Search for the cell housing the specified text and yield its [x, y] center coordinate. 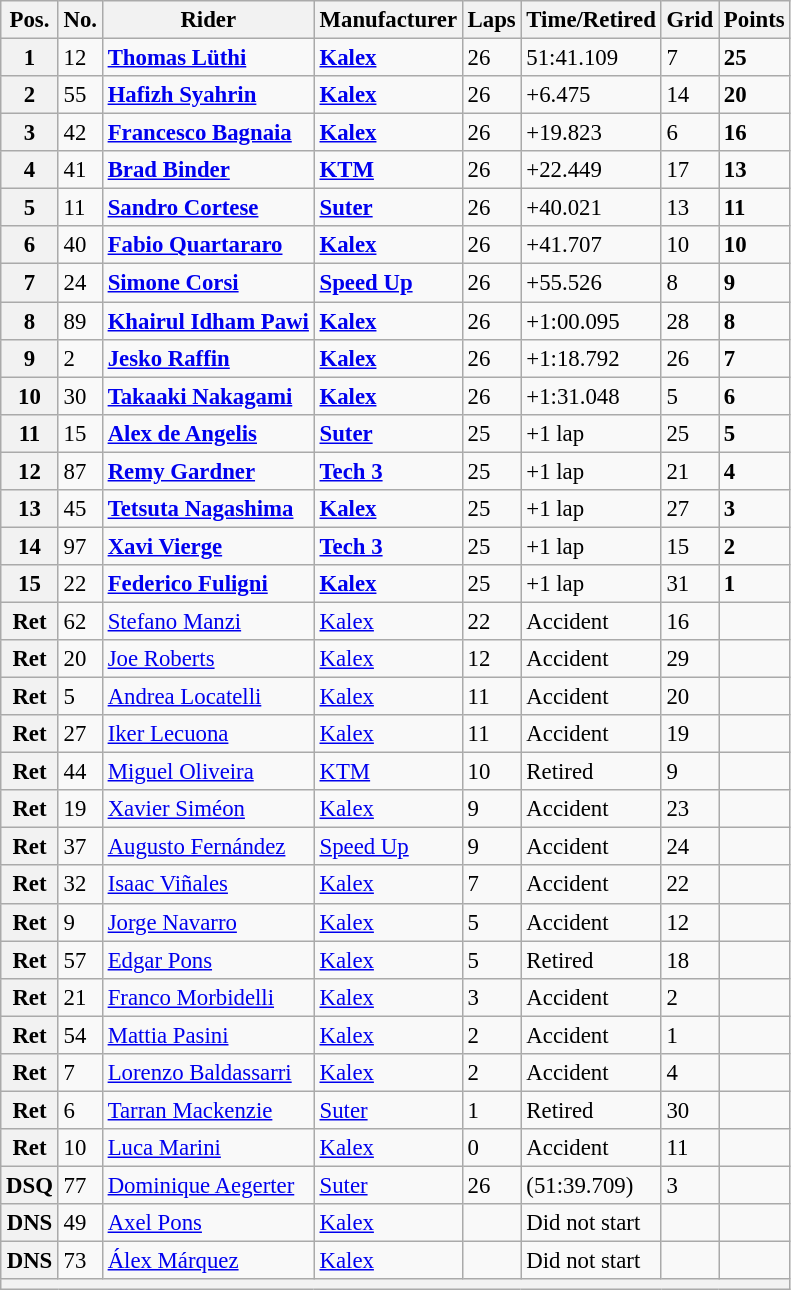
32 [80, 885]
37 [80, 847]
Simone Corsi [208, 283]
97 [80, 546]
+1:00.095 [591, 321]
17 [690, 170]
29 [690, 659]
+22.449 [591, 170]
44 [80, 772]
Francesco Bagnaia [208, 133]
Stefano Manzi [208, 621]
41 [80, 170]
Khairul Idham Pawi [208, 321]
Jorge Navarro [208, 922]
Álex Márquez [208, 1261]
Isaac Viñales [208, 885]
Federico Fuligni [208, 584]
Andrea Locatelli [208, 697]
Remy Gardner [208, 471]
57 [80, 960]
No. [80, 20]
0 [492, 1148]
+1:31.048 [591, 396]
Points [754, 20]
Edgar Pons [208, 960]
(51:39.709) [591, 1185]
Hafizh Syahrin [208, 95]
23 [690, 809]
+40.021 [591, 208]
55 [80, 95]
42 [80, 133]
40 [80, 245]
Xavi Vierge [208, 546]
Rider [208, 20]
Luca Marini [208, 1148]
Manufacturer [388, 20]
Takaaki Nakagami [208, 396]
Dominique Aegerter [208, 1185]
28 [690, 321]
Miguel Oliveira [208, 772]
Tarran Mackenzie [208, 1110]
77 [80, 1185]
Jesko Raffin [208, 358]
+55.526 [591, 283]
Lorenzo Baldassarri [208, 1073]
51:41.109 [591, 58]
Iker Lecuona [208, 734]
49 [80, 1223]
Joe Roberts [208, 659]
Grid [690, 20]
Augusto Fernández [208, 847]
45 [80, 509]
54 [80, 1035]
62 [80, 621]
+19.823 [591, 133]
Brad Binder [208, 170]
Franco Morbidelli [208, 997]
Axel Pons [208, 1223]
DSQ [30, 1185]
31 [690, 584]
Xavier Siméon [208, 809]
Pos. [30, 20]
Mattia Pasini [208, 1035]
+1:18.792 [591, 358]
73 [80, 1261]
Alex de Angelis [208, 433]
Laps [492, 20]
Time/Retired [591, 20]
Fabio Quartararo [208, 245]
Sandro Cortese [208, 208]
Tetsuta Nagashima [208, 509]
+41.707 [591, 245]
18 [690, 960]
89 [80, 321]
87 [80, 471]
+6.475 [591, 95]
Thomas Lüthi [208, 58]
